Determine the [X, Y] coordinate at the center of the cell enclosing the given text.  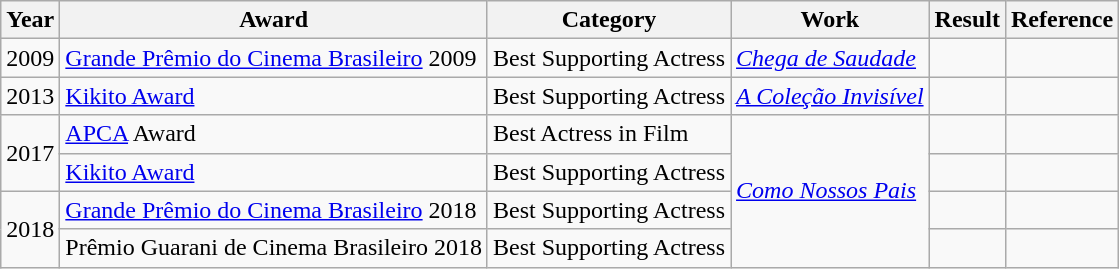
2018 [30, 229]
Year [30, 20]
Work [830, 20]
Best Actress in Film [608, 134]
Reference [1062, 20]
2017 [30, 153]
Grande Prêmio do Cinema Brasileiro 2018 [274, 210]
2009 [30, 58]
Chega de Saudade [830, 58]
Como Nossos Pais [830, 191]
APCA Award [274, 134]
Grande Prêmio do Cinema Brasileiro 2009 [274, 58]
Category [608, 20]
Result [967, 20]
Prêmio Guarani de Cinema Brasileiro 2018 [274, 248]
2013 [30, 96]
Award [274, 20]
A Coleção Invisível [830, 96]
